Capture the cell that displays the provided text and extract its [X, Y] central coordinate. 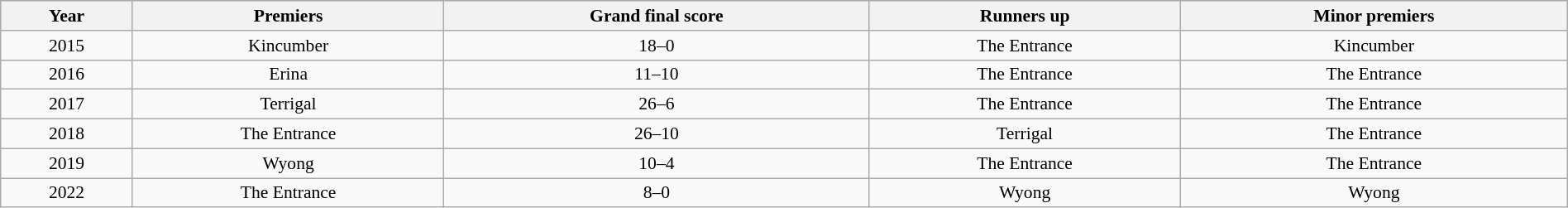
2018 [67, 134]
Year [67, 16]
11–10 [657, 75]
18–0 [657, 46]
Erina [288, 75]
2015 [67, 46]
Runners up [1025, 16]
8–0 [657, 193]
Premiers [288, 16]
Minor premiers [1374, 16]
2016 [67, 75]
2017 [67, 104]
26–10 [657, 134]
2022 [67, 193]
Grand final score [657, 16]
10–4 [657, 163]
26–6 [657, 104]
2019 [67, 163]
